Capture the cell that displays the provided text and extract its [X, Y] central coordinate. 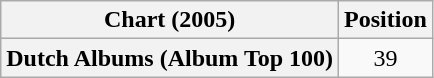
Dutch Albums (Album Top 100) [170, 58]
39 [386, 58]
Position [386, 20]
Chart (2005) [170, 20]
